For the text-containing cell, return its midpoint in [X, Y] coordinate format. 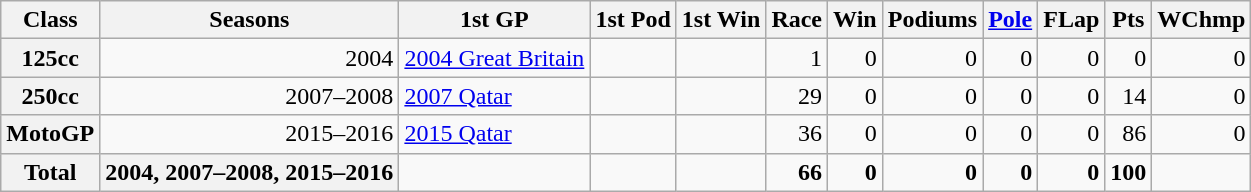
66 [797, 172]
Seasons [250, 20]
2004 [250, 58]
1st Win [721, 20]
FLap [1072, 20]
14 [1128, 96]
2015 Qatar [494, 134]
29 [797, 96]
Podiums [932, 20]
Win [856, 20]
Pts [1128, 20]
100 [1128, 172]
Pole [1010, 20]
250cc [50, 96]
36 [797, 134]
Race [797, 20]
WChmp [1202, 20]
2007–2008 [250, 96]
1 [797, 58]
Total [50, 172]
2007 Qatar [494, 96]
86 [1128, 134]
Class [50, 20]
MotoGP [50, 134]
125cc [50, 58]
2004, 2007–2008, 2015–2016 [250, 172]
2015–2016 [250, 134]
1st Pod [633, 20]
2004 Great Britain [494, 58]
1st GP [494, 20]
